Locate the cell with the specified text and output its [X, Y] center coordinate. 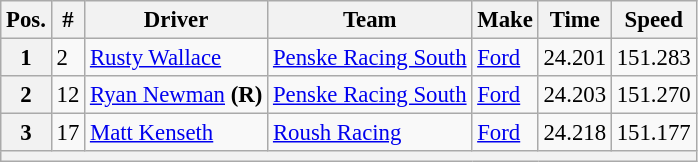
Driver [176, 20]
Rusty Wallace [176, 58]
151.283 [654, 58]
24.203 [574, 95]
151.177 [654, 133]
3 [26, 133]
Team [370, 20]
24.201 [574, 58]
# [68, 20]
Pos. [26, 20]
17 [68, 133]
Make [505, 20]
12 [68, 95]
Speed [654, 20]
151.270 [654, 95]
Ryan Newman (R) [176, 95]
24.218 [574, 133]
Matt Kenseth [176, 133]
Time [574, 20]
Roush Racing [370, 133]
1 [26, 58]
